Identify which cell holds the provided text, then report its [X, Y] central coordinate. 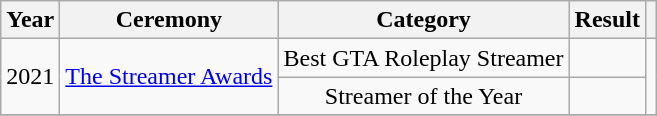
The Streamer Awards [169, 77]
2021 [30, 77]
Best GTA Roleplay Streamer [424, 58]
Ceremony [169, 20]
Streamer of the Year [424, 96]
Year [30, 20]
Result [607, 20]
Category [424, 20]
